From the cell containing the given text, extract its center point as (x, y) coordinate. 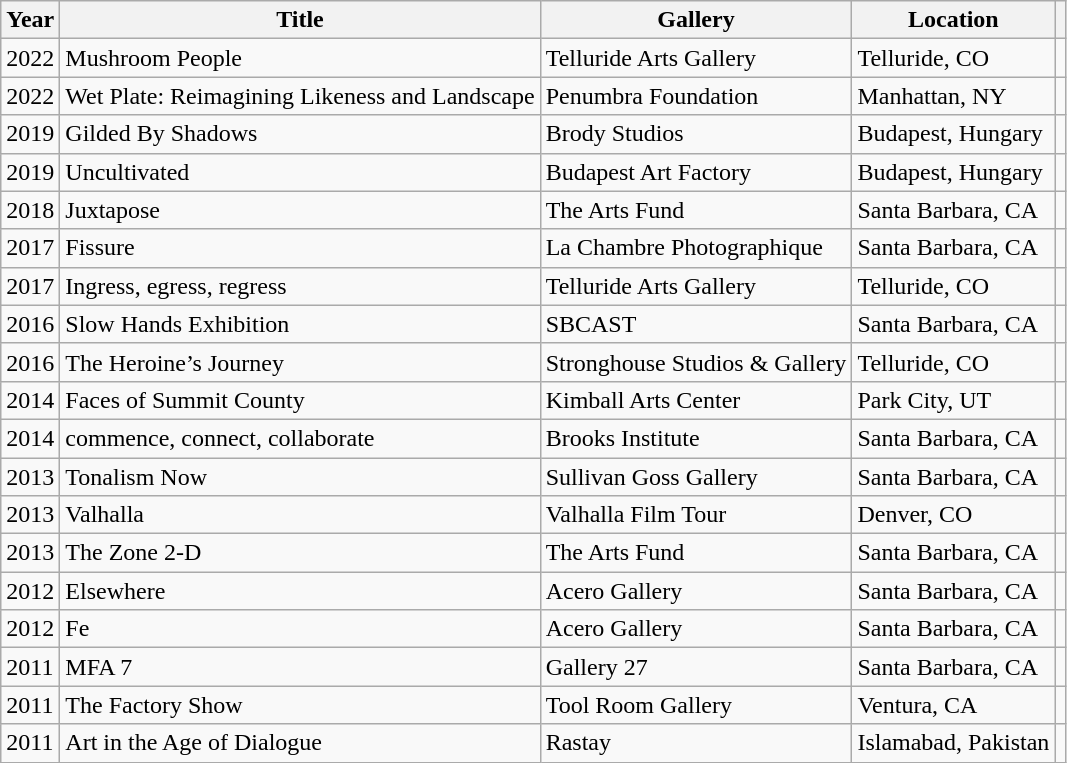
Brooks Institute (696, 438)
Budapest Art Factory (696, 172)
Valhalla (300, 515)
La Chambre Photographique (696, 248)
Brody Studios (696, 134)
Location (954, 20)
Gilded By Shadows (300, 134)
Penumbra Foundation (696, 96)
Valhalla Film Tour (696, 515)
Year (30, 20)
Mushroom People (300, 58)
Uncultivated (300, 172)
Kimball Arts Center (696, 400)
Manhattan, NY (954, 96)
Stronghouse Studios & Gallery (696, 362)
Ingress, egress, regress (300, 286)
Tool Room Gallery (696, 705)
Ventura, CA (954, 705)
Denver, CO (954, 515)
Rastay (696, 743)
Juxtapose (300, 210)
SBCAST (696, 324)
Fe (300, 629)
Art in the Age of Dialogue (300, 743)
The Factory Show (300, 705)
Elsewhere (300, 591)
Title (300, 20)
2018 (30, 210)
Gallery 27 (696, 667)
MFA 7 (300, 667)
Tonalism Now (300, 477)
Faces of Summit County (300, 400)
Park City, UT (954, 400)
Gallery (696, 20)
Fissure (300, 248)
Slow Hands Exhibition (300, 324)
The Zone 2-D (300, 553)
commence, connect, collaborate (300, 438)
Wet Plate: Reimagining Likeness and Landscape (300, 96)
Islamabad, Pakistan (954, 743)
The Heroine’s Journey (300, 362)
Sullivan Goss Gallery (696, 477)
